Extract the [X, Y] coordinate from the center of the cell holding the provided text.  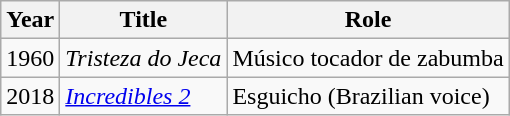
1960 [30, 58]
2018 [30, 96]
Tristeza do Jeca [144, 58]
Year [30, 20]
Role [368, 20]
Músico tocador de zabumba [368, 58]
Title [144, 20]
Incredibles 2 [144, 96]
Esguicho (Brazilian voice) [368, 96]
